Capture the cell that displays the provided text and extract its (x, y) central coordinate. 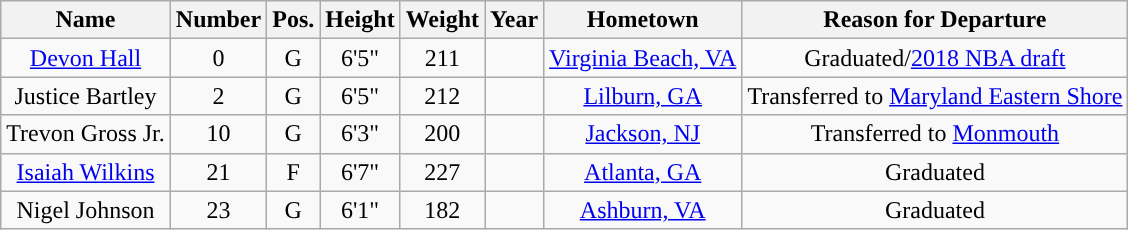
Jackson, NJ (643, 134)
10 (218, 134)
Justice Bartley (86, 96)
Pos. (294, 20)
F (294, 172)
Height (360, 20)
6'1" (360, 210)
212 (442, 96)
Transferred to Maryland Eastern Shore (935, 96)
182 (442, 210)
Name (86, 20)
Virginia Beach, VA (643, 58)
21 (218, 172)
0 (218, 58)
Atlanta, GA (643, 172)
Trevon Gross Jr. (86, 134)
Ashburn, VA (643, 210)
Year (514, 20)
200 (442, 134)
6'3" (360, 134)
Transferred to Monmouth (935, 134)
23 (218, 210)
Isaiah Wilkins (86, 172)
Lilburn, GA (643, 96)
Reason for Departure (935, 20)
2 (218, 96)
6'7" (360, 172)
Graduated/2018 NBA draft (935, 58)
Devon Hall (86, 58)
227 (442, 172)
Weight (442, 20)
Nigel Johnson (86, 210)
Number (218, 20)
211 (442, 58)
Hometown (643, 20)
